Determine the (X, Y) coordinate at the center of the cell enclosing the given text.  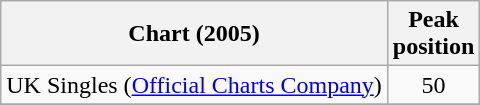
50 (433, 85)
UK Singles (Official Charts Company) (194, 85)
Chart (2005) (194, 34)
Peakposition (433, 34)
